Determine the (X, Y) coordinate at the center of the cell enclosing the given text.  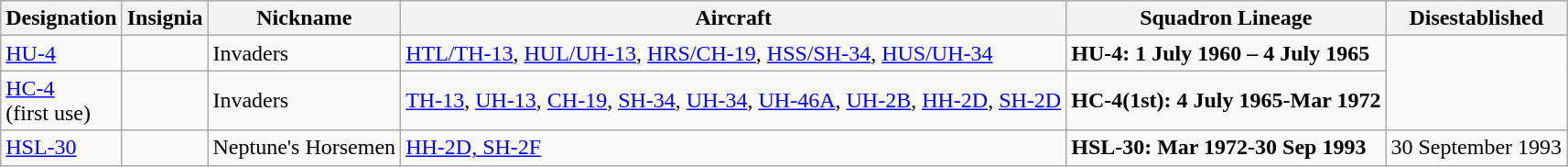
HH-2D, SH-2F (734, 148)
Aircraft (734, 18)
30 September 1993 (1476, 148)
Insignia (165, 18)
HTL/TH-13, HUL/UH-13, HRS/CH-19, HSS/SH-34, HUS/UH-34 (734, 53)
HC-4(1st): 4 July 1965-Mar 1972 (1227, 101)
HU-4: 1 July 1960 – 4 July 1965 (1227, 53)
HC-4(first use) (61, 101)
HSL-30 (61, 148)
HU-4 (61, 53)
Squadron Lineage (1227, 18)
Nickname (304, 18)
HSL-30: Mar 1972-30 Sep 1993 (1227, 148)
Disestablished (1476, 18)
Designation (61, 18)
Neptune's Horsemen (304, 148)
TH-13, UH-13, CH-19, SH-34, UH-34, UH-46A, UH-2B, HH-2D, SH-2D (734, 101)
